Scan for the cell matching the given text and deliver its (X, Y) coordinate at center. 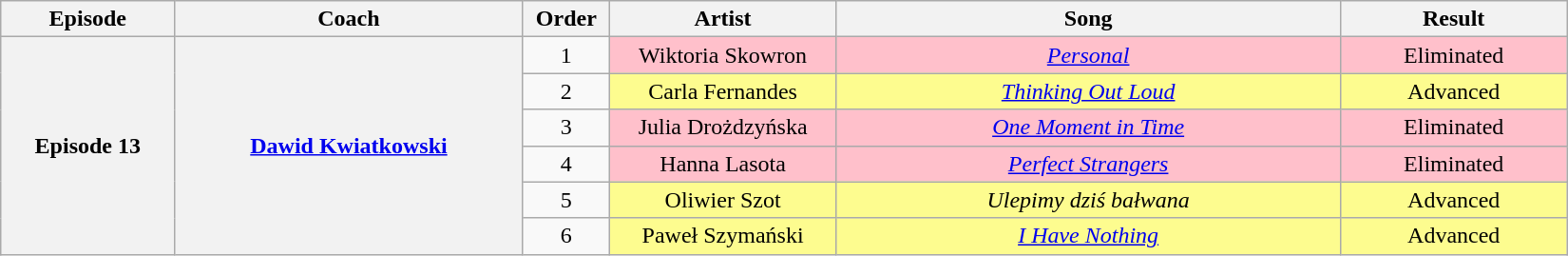
Paweł Szymański (723, 236)
Oliwier Szot (723, 200)
4 (566, 164)
5 (566, 200)
Episode 13 (87, 146)
Wiktoria Skowron (723, 55)
Ulepimy dziś bałwana (1089, 200)
Result (1454, 19)
Thinking Out Loud (1089, 91)
I Have Nothing (1089, 236)
Coach (349, 19)
Order (566, 19)
2 (566, 91)
Carla Fernandes (723, 91)
Song (1089, 19)
Hanna Lasota (723, 164)
Perfect Strangers (1089, 164)
Artist (723, 19)
1 (566, 55)
Personal (1089, 55)
Dawid Kwiatkowski (349, 146)
3 (566, 128)
Episode (87, 19)
One Moment in Time (1089, 128)
6 (566, 236)
Julia Drożdzyńska (723, 128)
